Extract the [X, Y] coordinate from the center of the cell holding the provided text.  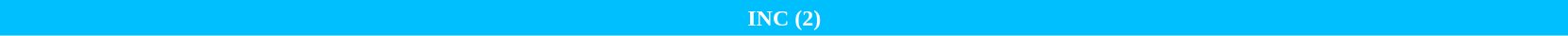
INC (2) [784, 18]
